Output the [X, Y] coordinate of the center of the cell containing the given text.  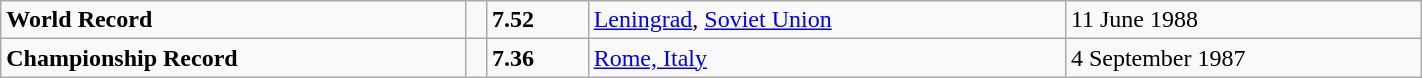
11 June 1988 [1243, 20]
Rome, Italy [826, 58]
Championship Record [234, 58]
Leningrad, Soviet Union [826, 20]
7.36 [537, 58]
4 September 1987 [1243, 58]
7.52 [537, 20]
World Record [234, 20]
